Extract the [x, y] coordinate from the center of the cell holding the provided text.  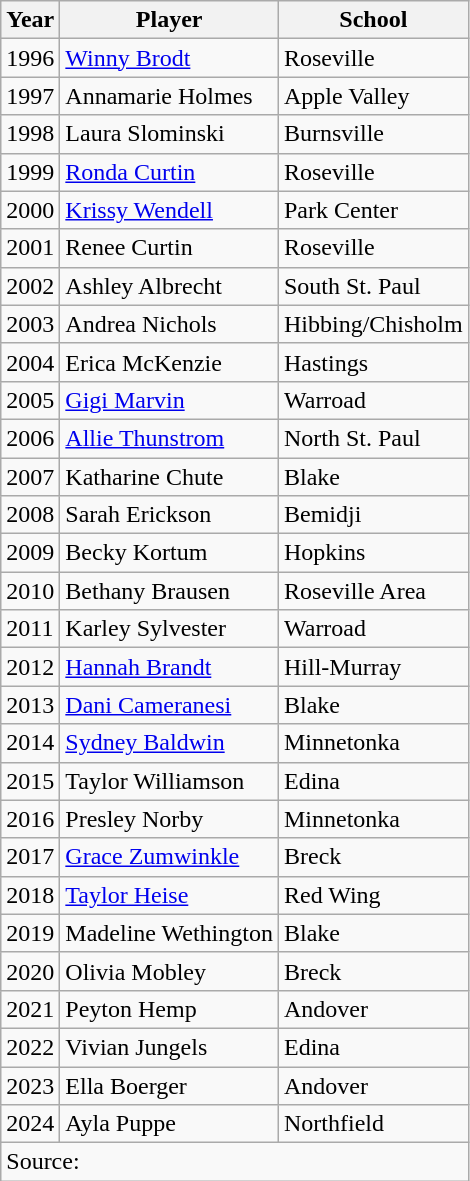
Vivian Jungels [170, 1047]
Becky Kortum [170, 553]
South St. Paul [373, 286]
Source: [234, 1162]
Winny Brodt [170, 58]
Park Center [373, 210]
Player [170, 20]
2013 [30, 705]
Burnsville [373, 134]
2022 [30, 1047]
Annamarie Holmes [170, 96]
Taylor Heise [170, 895]
Red Wing [373, 895]
Sydney Baldwin [170, 743]
2023 [30, 1085]
Dani Cameranesi [170, 705]
Erica McKenzie [170, 362]
2016 [30, 819]
Krissy Wendell [170, 210]
Renee Curtin [170, 248]
Olivia Mobley [170, 971]
2008 [30, 515]
Gigi Marvin [170, 400]
Grace Zumwinkle [170, 857]
Year [30, 20]
Presley Norby [170, 819]
2003 [30, 324]
1998 [30, 134]
Karley Sylvester [170, 629]
Ronda Curtin [170, 172]
Ella Boerger [170, 1085]
Hill-Murray [373, 667]
2014 [30, 743]
Katharine Chute [170, 477]
2020 [30, 971]
1999 [30, 172]
Apple Valley [373, 96]
2002 [30, 286]
2015 [30, 781]
School [373, 20]
Hannah Brandt [170, 667]
2018 [30, 895]
Bemidji [373, 515]
1996 [30, 58]
2004 [30, 362]
North St. Paul [373, 438]
Peyton Hemp [170, 1009]
2017 [30, 857]
2011 [30, 629]
Roseville Area [373, 591]
Bethany Brausen [170, 591]
2001 [30, 248]
1997 [30, 96]
Laura Slominski [170, 134]
Sarah Erickson [170, 515]
2000 [30, 210]
2024 [30, 1124]
Hibbing/Chisholm [373, 324]
Hastings [373, 362]
2019 [30, 933]
2021 [30, 1009]
Taylor Williamson [170, 781]
2005 [30, 400]
2009 [30, 553]
Ayla Puppe [170, 1124]
Hopkins [373, 553]
Madeline Wethington [170, 933]
2012 [30, 667]
2010 [30, 591]
2006 [30, 438]
Allie Thunstrom [170, 438]
Northfield [373, 1124]
2007 [30, 477]
Ashley Albrecht [170, 286]
Andrea Nichols [170, 324]
